Extract the (X, Y) coordinate from the center of the cell holding the provided text.  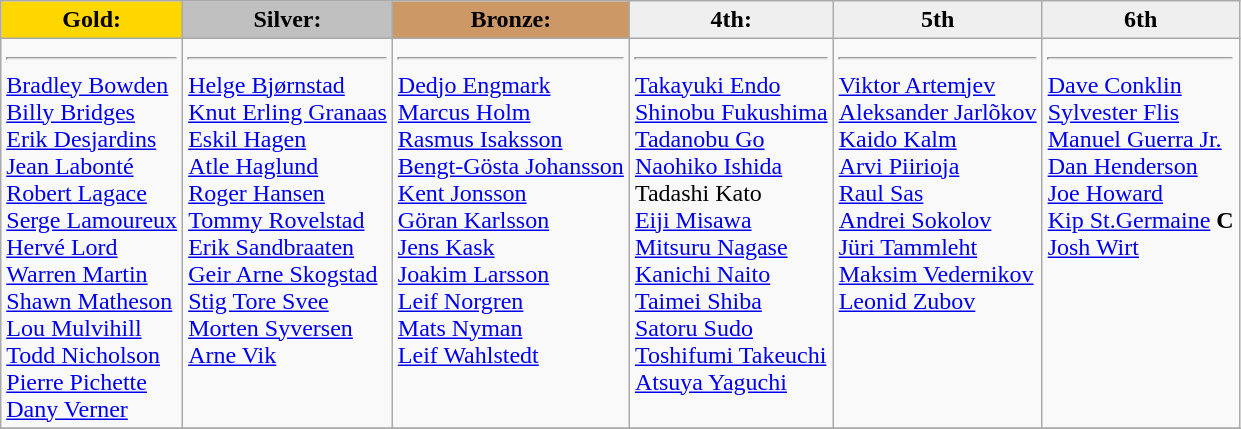
Viktor Artemjev Aleksander Jarlõkov Kaido Kalm Arvi Piirioja Raul Sas Andrei Sokolov Jüri Tammleht Maksim Vedernikov Leonid Zubov (938, 234)
6th (1140, 20)
Dave Conklin Sylvester Flis Manuel Guerra Jr. Dan Henderson Joe Howard Kip St.Germaine C Josh Wirt (1140, 234)
4th: (731, 20)
5th (938, 20)
Bronze: (510, 20)
Silver: (288, 20)
Gold: (92, 20)
